Return [X, Y] of the center of cell containing provided text 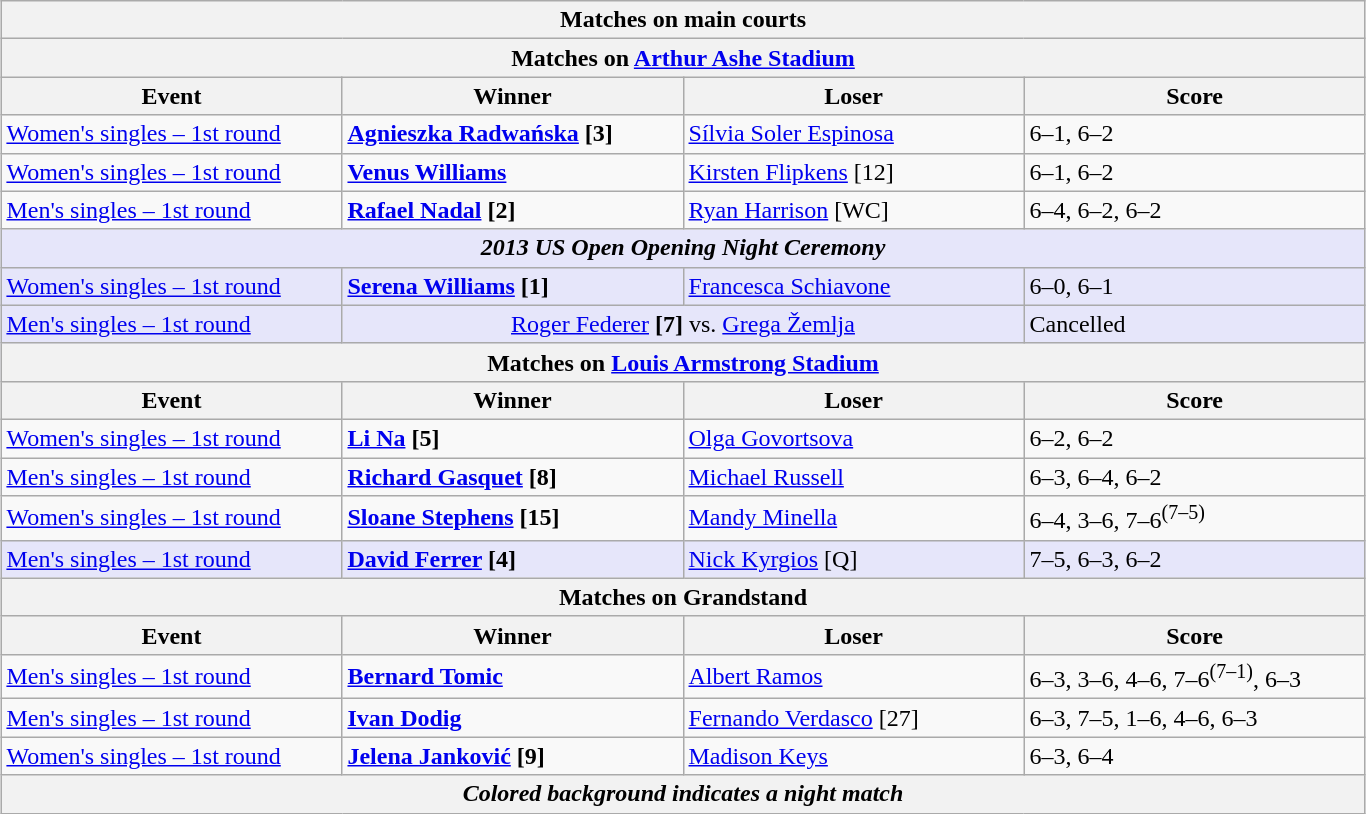
Ryan Harrison [WC] [854, 210]
Bernard Tomic [512, 676]
Serena Williams [1] [512, 286]
Matches on main courts [683, 20]
Michael Russell [854, 477]
Li Na [5] [512, 438]
6–3, 6–4 [1194, 756]
6–2, 6–2 [1194, 438]
Venus Williams [512, 172]
Colored background indicates a night match [683, 794]
Kirsten Flipkens [12] [854, 172]
6–0, 6–1 [1194, 286]
Sloane Stephens [15] [512, 518]
David Ferrer [4] [512, 559]
2013 US Open Opening Night Ceremony [683, 248]
Matches on Arthur Ashe Stadium [683, 58]
Francesca Schiavone [854, 286]
Jelena Janković [9] [512, 756]
Fernando Verdasco [27] [854, 718]
Agnieszka Radwańska [3] [512, 134]
Cancelled [1194, 324]
Mandy Minella [854, 518]
6–4, 6–2, 6–2 [1194, 210]
Ivan Dodig [512, 718]
6–4, 3–6, 7–6(7–5) [1194, 518]
6–3, 6–4, 6–2 [1194, 477]
Richard Gasquet [8] [512, 477]
6–3, 7–5, 1–6, 4–6, 6–3 [1194, 718]
Matches on Grandstand [683, 597]
Nick Kyrgios [Q] [854, 559]
Olga Govortsova [854, 438]
Rafael Nadal [2] [512, 210]
Roger Federer [7] vs. Grega Žemlja [683, 324]
Madison Keys [854, 756]
6–3, 3–6, 4–6, 7–6(7–1), 6–3 [1194, 676]
Albert Ramos [854, 676]
7–5, 6–3, 6–2 [1194, 559]
Matches on Louis Armstrong Stadium [683, 362]
Sílvia Soler Espinosa [854, 134]
